From the cell containing the given text, extract its center point as (x, y) coordinate. 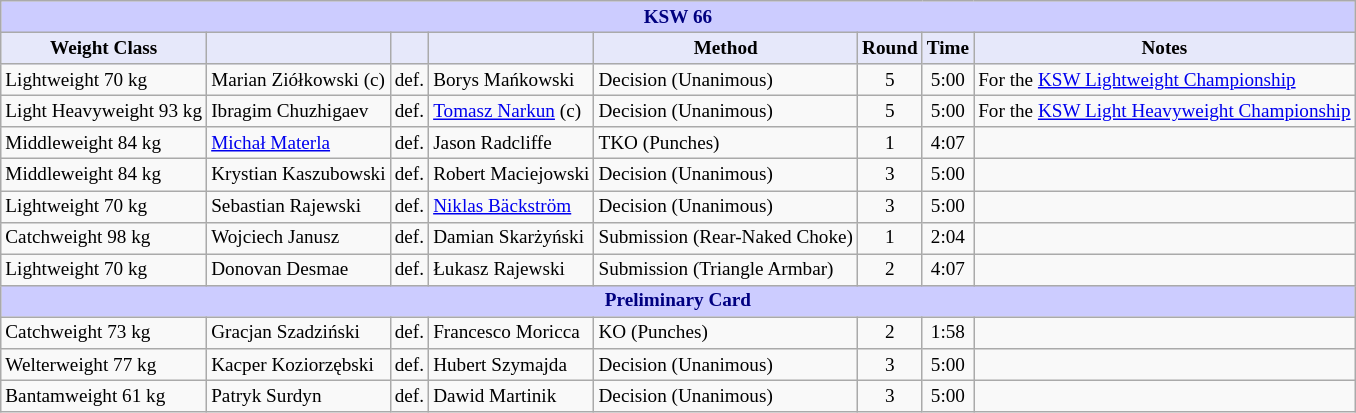
Marian Ziółkowski (c) (298, 80)
Kacper Koziorzębski (298, 365)
Time (948, 48)
Method (726, 48)
Robert Maciejowski (512, 175)
Wojciech Janusz (298, 238)
Ibragim Chuzhigaev (298, 111)
Catchweight 98 kg (104, 238)
Damian Skarżyński (512, 238)
TKO (Punches) (726, 143)
Gracjan Szadziński (298, 333)
KSW 66 (678, 17)
Sebastian Rajewski (298, 206)
Tomasz Narkun (c) (512, 111)
Francesco Moricca (512, 333)
Light Heavyweight 93 kg (104, 111)
Michał Materla (298, 143)
Notes (1164, 48)
Round (890, 48)
Borys Mańkowski (512, 80)
Preliminary Card (678, 301)
Patryk Surdyn (298, 396)
Bantamweight 61 kg (104, 396)
Jason Radcliffe (512, 143)
KO (Punches) (726, 333)
For the KSW Lightweight Championship (1164, 80)
1:58 (948, 333)
Hubert Szymajda (512, 365)
Niklas Bäckström (512, 206)
Submission (Triangle Armbar) (726, 270)
Krystian Kaszubowski (298, 175)
Submission (Rear-Naked Choke) (726, 238)
Welterweight 77 kg (104, 365)
Łukasz Rajewski (512, 270)
Catchweight 73 kg (104, 333)
Dawid Martinik (512, 396)
Weight Class (104, 48)
2:04 (948, 238)
Donovan Desmae (298, 270)
For the KSW Light Heavyweight Championship (1164, 111)
